Extract the (x, y) coordinate from the center of the cell holding the provided text.  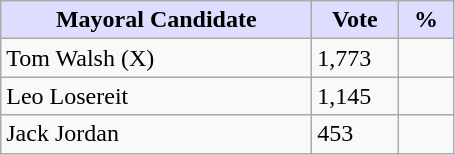
1,773 (355, 58)
Jack Jordan (156, 134)
% (426, 20)
Leo Losereit (156, 96)
453 (355, 134)
1,145 (355, 96)
Mayoral Candidate (156, 20)
Vote (355, 20)
Tom Walsh (X) (156, 58)
